Extract the (x, y) coordinate from the center of the cell holding the provided text.  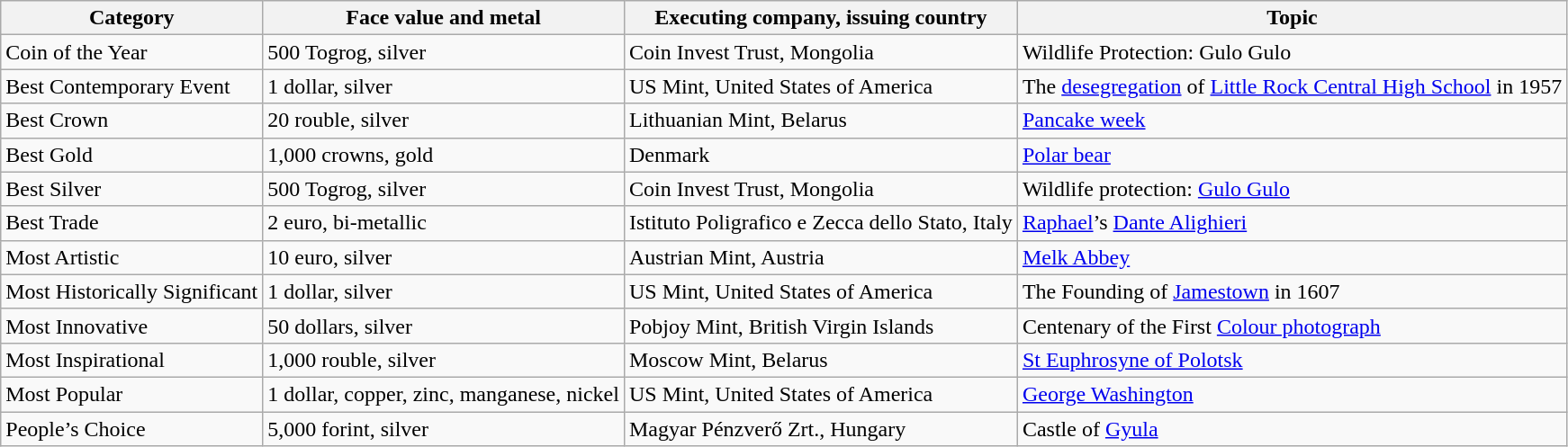
Face value and metal (444, 18)
Magyar Pénzverő Zrt., Hungary (821, 429)
Coin of the Year (131, 52)
Most Innovative (131, 326)
Castle of Gyula (1292, 429)
Best Crown (131, 121)
1,000 rouble, silver (444, 360)
Pobjoy Mint, British Virgin Islands (821, 326)
Wildlife protection: Gulo Gulo (1292, 189)
Moscow Mint, Belarus (821, 360)
Category (131, 18)
The Founding of Jamestown in 1607 (1292, 291)
People’s Choice (131, 429)
George Washington (1292, 394)
Austrian Mint, Austria (821, 257)
5,000 forint, silver (444, 429)
Executing company, issuing country (821, 18)
Best Gold (131, 155)
The desegregation of Little Rock Central High School in 1957 (1292, 86)
Denmark (821, 155)
Lithuanian Mint, Belarus (821, 121)
Wildlife Protection: Gulo Gulo (1292, 52)
Most Historically Significant (131, 291)
Centenary of the First Colour photograph (1292, 326)
Most Popular (131, 394)
Most Artistic (131, 257)
20 rouble, silver (444, 121)
Topic (1292, 18)
Raphael’s Dante Alighieri (1292, 223)
2 euro, bi-metallic (444, 223)
Best Contemporary Event (131, 86)
10 euro, silver (444, 257)
Best Trade (131, 223)
St Euphrosyne of Polotsk (1292, 360)
Istituto Poligrafico e Zecca dello Stato, Italy (821, 223)
1 dollar, copper, zinc, manganese, nickel (444, 394)
50 dollars, silver (444, 326)
Best Silver (131, 189)
Pancake week (1292, 121)
Melk Abbey (1292, 257)
Polar bear (1292, 155)
1,000 crowns, gold (444, 155)
Most Inspirational (131, 360)
